Capture the cell that displays the provided text and extract its (x, y) central coordinate. 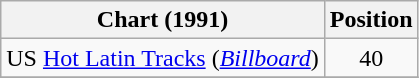
Chart (1991) (163, 20)
Position (371, 20)
40 (371, 58)
US Hot Latin Tracks (Billboard) (163, 58)
